Output the [x, y] coordinate of the center of the cell containing the given text.  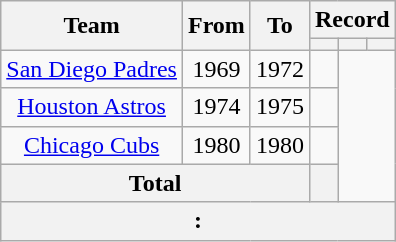
: [198, 221]
To [280, 26]
Houston Astros [92, 107]
Chicago Cubs [92, 145]
1975 [280, 107]
Record [352, 20]
Team [92, 26]
From [216, 26]
1969 [216, 69]
San Diego Padres [92, 69]
1972 [280, 69]
Total [156, 183]
1974 [216, 107]
